Locate the cell with the specified text and output its (x, y) center coordinate. 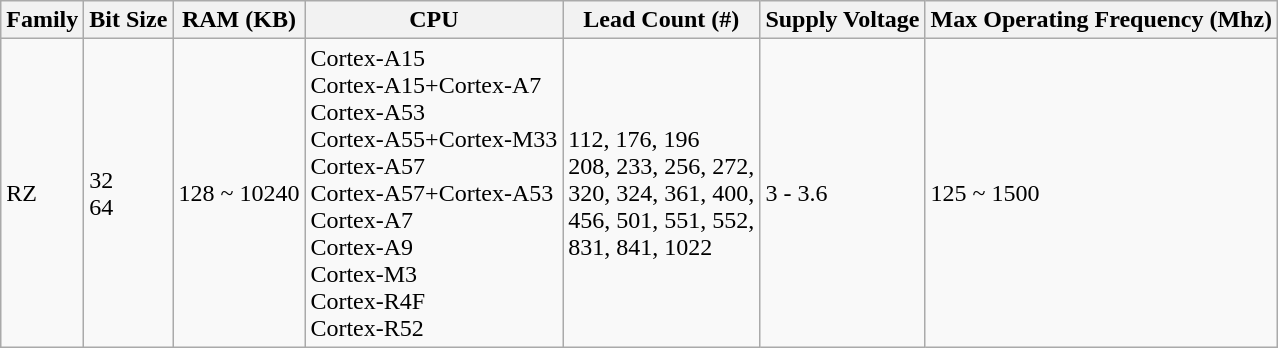
3264 (128, 193)
125 ~ 1500 (1102, 193)
128 ~ 10240 (239, 193)
Lead Count (#) (662, 20)
RAM (KB) (239, 20)
3 - 3.6 (842, 193)
112, 176, 196208, 233, 256, 272,320, 324, 361, 400,456, 501, 551, 552,831, 841, 1022 (662, 193)
Bit Size (128, 20)
Supply Voltage (842, 20)
Cortex-A15Cortex-A15+Cortex-A7Cortex-A53Cortex-A55+Cortex-M33Cortex-A57Cortex-A57+Cortex-A53Cortex-A7Cortex-A9Cortex-M3Cortex-R4FCortex-R52 (434, 193)
Max Operating Frequency (Mhz) (1102, 20)
CPU (434, 20)
RZ (42, 193)
Family (42, 20)
